Provide the [x, y] coordinate of the cell's center where the given text is located.  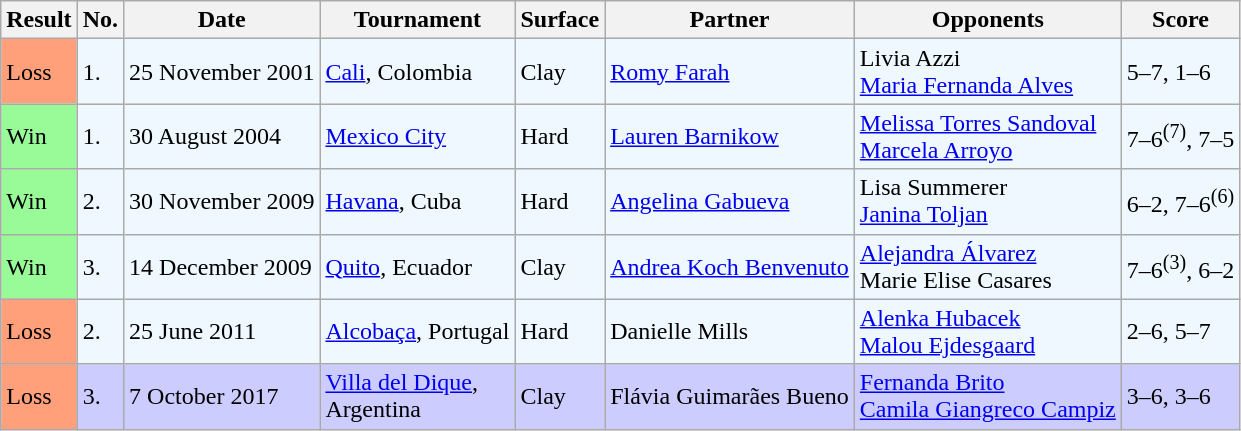
Angelina Gabueva [730, 202]
7 October 2017 [222, 396]
Tournament [418, 20]
Livia Azzi Maria Fernanda Alves [988, 72]
3–6, 3–6 [1180, 396]
Fernanda Brito Camila Giangreco Campiz [988, 396]
Score [1180, 20]
Andrea Koch Benvenuto [730, 266]
Cali, Colombia [418, 72]
Danielle Mills [730, 332]
Melissa Torres Sandoval Marcela Arroyo [988, 136]
Opponents [988, 20]
Result [39, 20]
Date [222, 20]
7–6(3), 6–2 [1180, 266]
25 November 2001 [222, 72]
No. [100, 20]
Alejandra Álvarez Marie Elise Casares [988, 266]
Alenka Hubacek Malou Ejdesgaard [988, 332]
Havana, Cuba [418, 202]
30 August 2004 [222, 136]
5–7, 1–6 [1180, 72]
Surface [560, 20]
Flávia Guimarães Bueno [730, 396]
Alcobaça, Portugal [418, 332]
Lisa Summerer Janina Toljan [988, 202]
Romy Farah [730, 72]
Mexico City [418, 136]
6–2, 7–6(6) [1180, 202]
Quito, Ecuador [418, 266]
Villa del Dique, Argentina [418, 396]
7–6(7), 7–5 [1180, 136]
30 November 2009 [222, 202]
Lauren Barnikow [730, 136]
2–6, 5–7 [1180, 332]
Partner [730, 20]
25 June 2011 [222, 332]
14 December 2009 [222, 266]
